Scan for the cell matching the given text and deliver its [x, y] coordinate at center. 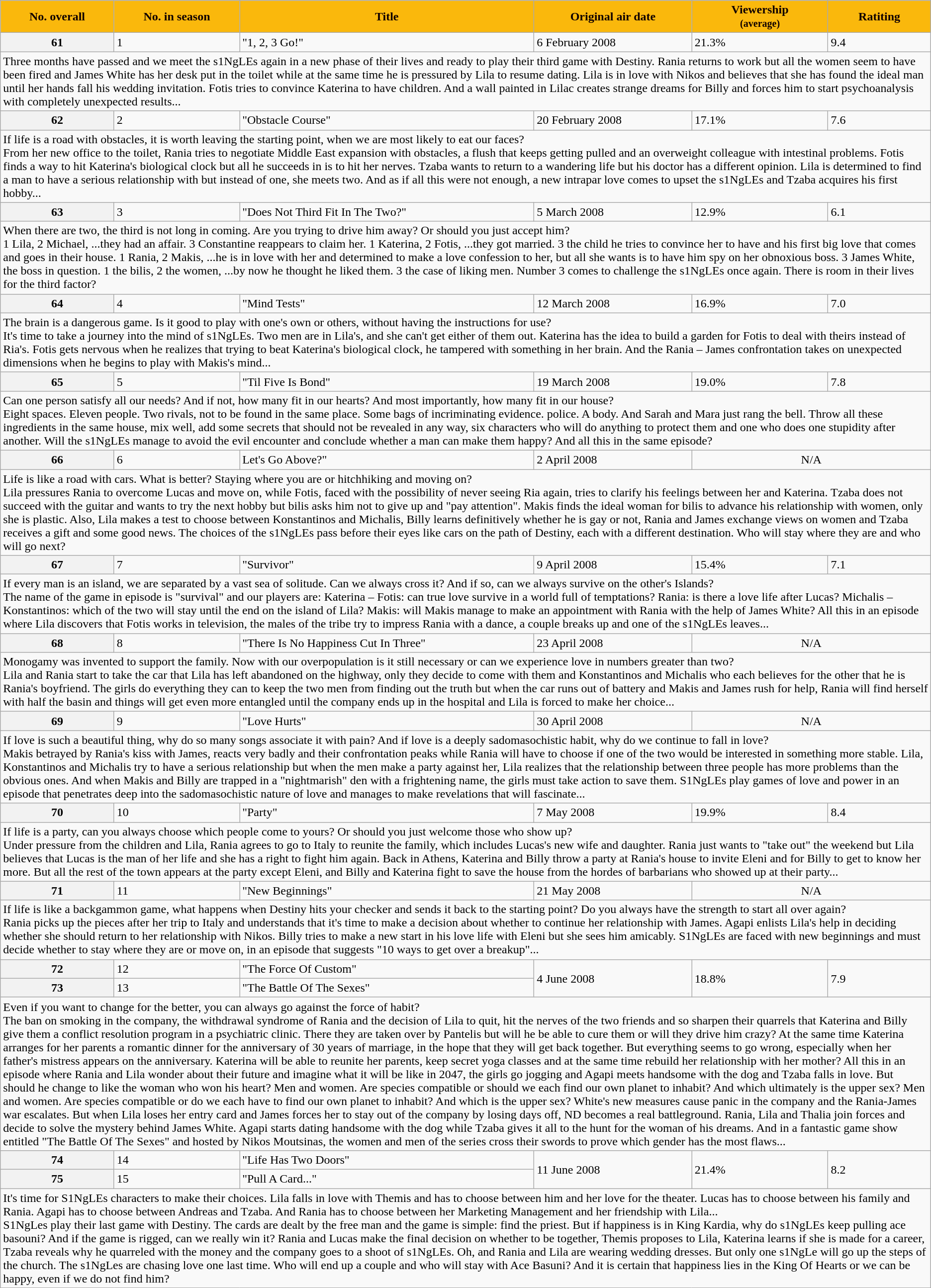
"Party" [387, 813]
12 [177, 969]
7.6 [879, 120]
75 [58, 1179]
No. in season [177, 17]
1 [177, 42]
6.1 [879, 212]
2 [177, 120]
14 [177, 1160]
4 June 2008 [613, 978]
11 [177, 891]
10 [177, 813]
7.1 [879, 565]
68 [58, 643]
6 [177, 460]
"Survivor" [387, 565]
66 [58, 460]
7.8 [879, 381]
7.9 [879, 978]
5 March 2008 [613, 212]
9.4 [879, 42]
7.0 [879, 303]
13 [177, 988]
Let's Go Above?" [387, 460]
9 April 2008 [613, 565]
"There Is No Happiness Cut In Three" [387, 643]
15 [177, 1179]
19.9% [760, 813]
8.4 [879, 813]
"New Beginnings" [387, 891]
73 [58, 988]
6 February 2008 [613, 42]
61 [58, 42]
11 June 2008 [613, 1169]
"Life Has Two Doors" [387, 1160]
"Does Not Third Fit In The Two?" [387, 212]
70 [58, 813]
17.1% [760, 120]
69 [58, 721]
16.9% [760, 303]
20 February 2008 [613, 120]
Viewership(average) [760, 17]
65 [58, 381]
72 [58, 969]
21.3% [760, 42]
23 April 2008 [613, 643]
15.4% [760, 565]
63 [58, 212]
21.4% [760, 1169]
"Obstacle Course" [387, 120]
No. overall [58, 17]
"The Force Of Custom" [387, 969]
67 [58, 565]
7 May 2008 [613, 813]
8 [177, 643]
Ratiting [879, 17]
18.8% [760, 978]
Original air date [613, 17]
4 [177, 303]
5 [177, 381]
"The Battle Of The Sexes" [387, 988]
62 [58, 120]
21 May 2008 [613, 891]
3 [177, 212]
19.0% [760, 381]
12.9% [760, 212]
2 April 2008 [613, 460]
8.2 [879, 1169]
30 April 2008 [613, 721]
"Pull A Card..." [387, 1179]
74 [58, 1160]
71 [58, 891]
64 [58, 303]
"1, 2, 3 Go!" [387, 42]
Title [387, 17]
"Til Five Is Bond" [387, 381]
19 March 2008 [613, 381]
12 March 2008 [613, 303]
"Love Hurts" [387, 721]
"Mind Tests" [387, 303]
7 [177, 565]
9 [177, 721]
